Return (x, y) of the center of cell containing provided text 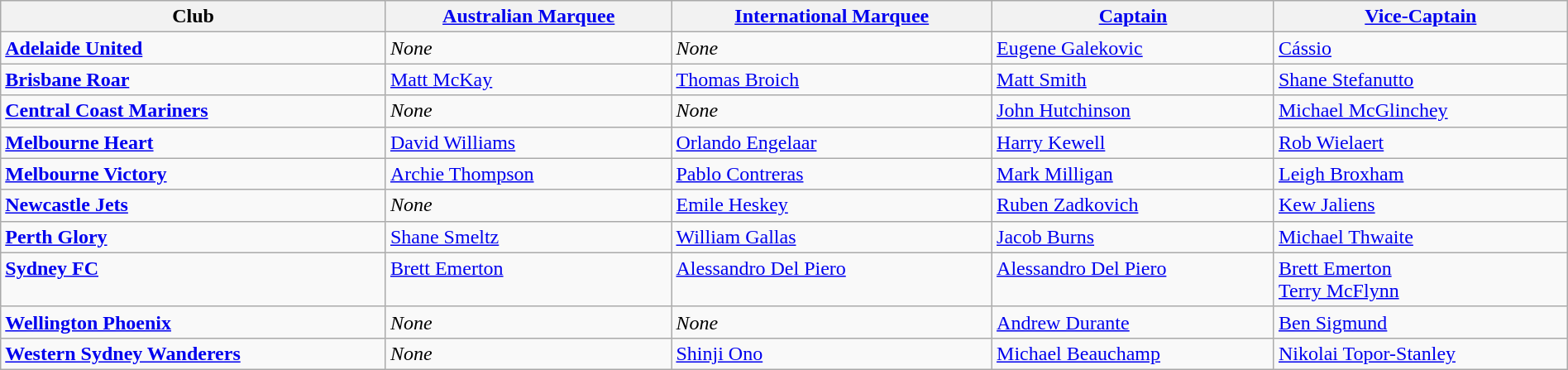
Emile Heskey (832, 205)
Thomas Broich (832, 79)
Club (194, 17)
Vice-Captain (1421, 17)
Shinji Ono (832, 353)
Michael Thwaite (1421, 237)
Matt Smith (1133, 79)
International Marquee (832, 17)
Cássio (1421, 48)
Perth Glory (194, 237)
Kew Jaliens (1421, 205)
Brett Emerton (528, 280)
Australian Marquee (528, 17)
Harry Kewell (1133, 142)
Central Coast Mariners (194, 111)
Eugene Galekovic (1133, 48)
Melbourne Victory (194, 174)
Jacob Burns (1133, 237)
Shane Stefanutto (1421, 79)
Rob Wielaert (1421, 142)
Shane Smeltz (528, 237)
Brett Emerton Terry McFlynn (1421, 280)
Matt McKay (528, 79)
David Williams (528, 142)
Captain (1133, 17)
Western Sydney Wanderers (194, 353)
Andrew Durante (1133, 322)
Mark Milligan (1133, 174)
Adelaide United (194, 48)
William Gallas (832, 237)
Melbourne Heart (194, 142)
Michael Beauchamp (1133, 353)
John Hutchinson (1133, 111)
Wellington Phoenix (194, 322)
Nikolai Topor-Stanley (1421, 353)
Ruben Zadkovich (1133, 205)
Sydney FC (194, 280)
Archie Thompson (528, 174)
Ben Sigmund (1421, 322)
Michael McGlinchey (1421, 111)
Brisbane Roar (194, 79)
Leigh Broxham (1421, 174)
Newcastle Jets (194, 205)
Pablo Contreras (832, 174)
Orlando Engelaar (832, 142)
